Search for the cell housing the specified text and yield its (x, y) center coordinate. 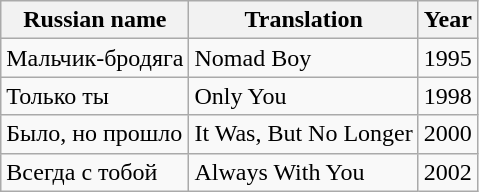
Year (448, 20)
Russian name (95, 20)
Всегда с тобой (95, 172)
Always With You (304, 172)
Было, но прошло (95, 134)
1998 (448, 96)
Translation (304, 20)
2002 (448, 172)
Nomad Boy (304, 58)
Только ты (95, 96)
1995 (448, 58)
2000 (448, 134)
Мальчик-бродяга (95, 58)
It Was, But No Longer (304, 134)
Only You (304, 96)
